Return (x, y) of the center of cell containing provided text 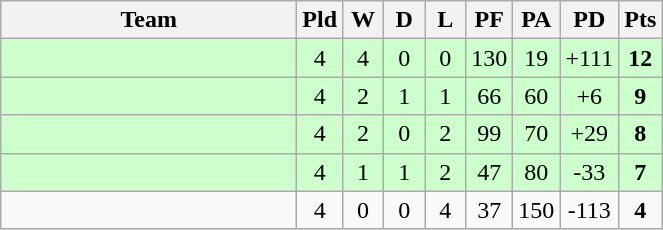
130 (490, 58)
7 (640, 172)
W (364, 20)
PF (490, 20)
8 (640, 134)
12 (640, 58)
Team (149, 20)
60 (536, 96)
19 (536, 58)
+6 (590, 96)
47 (490, 172)
PA (536, 20)
D (404, 20)
+111 (590, 58)
Pts (640, 20)
PD (590, 20)
L (446, 20)
99 (490, 134)
Pld (320, 20)
150 (536, 210)
-33 (590, 172)
-113 (590, 210)
9 (640, 96)
70 (536, 134)
66 (490, 96)
37 (490, 210)
+29 (590, 134)
80 (536, 172)
